Return the (X, Y) coordinate for the center point of the cell that contains the specified text.  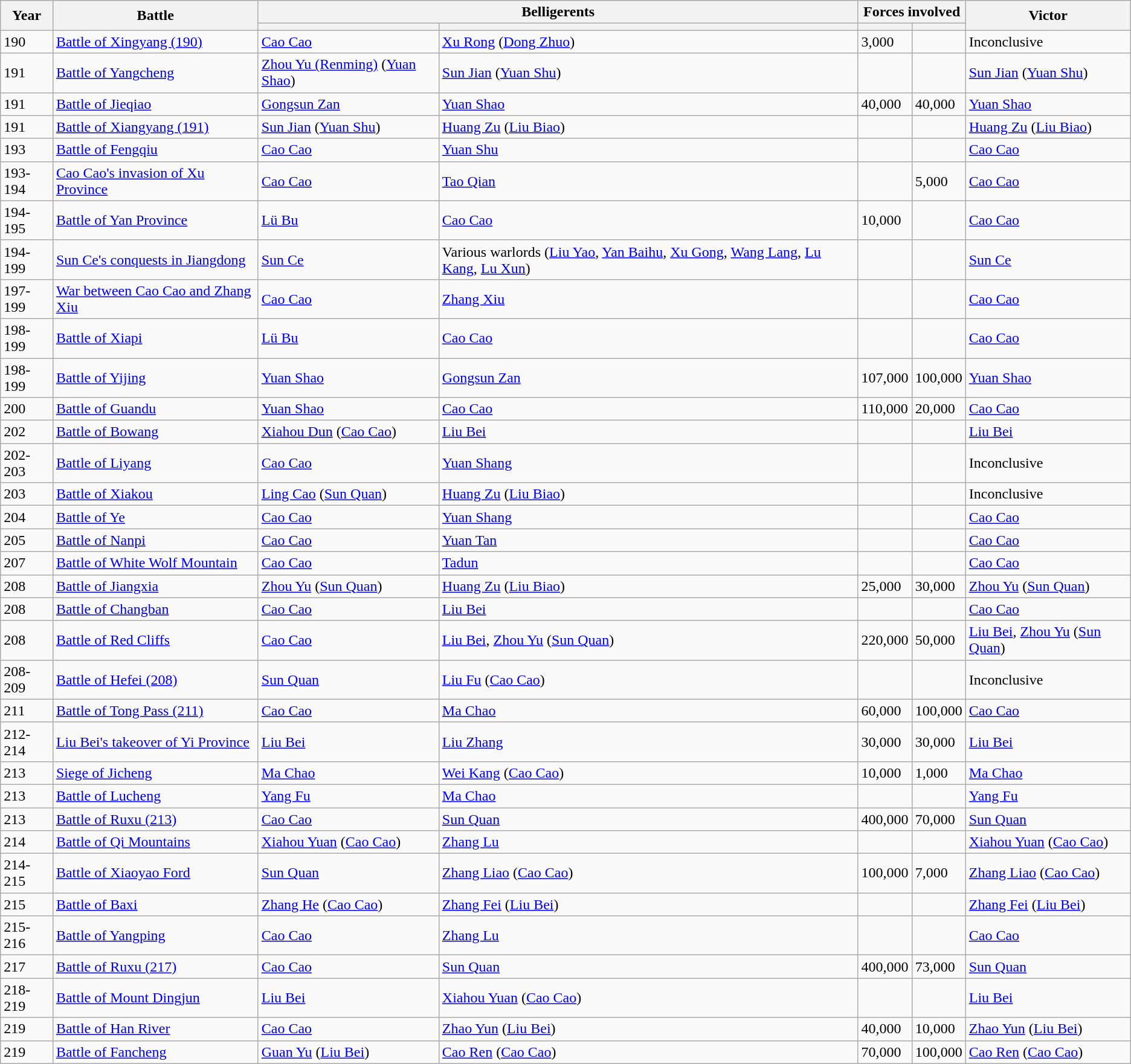
202-203 (27, 463)
Various warlords (Liu Yao, Yan Baihu, Xu Gong, Wang Lang, Lu Kang, Lu Xun) (648, 260)
Battle of Jiangxia (155, 586)
Belligerents (558, 12)
Zhang He (Cao Cao) (348, 904)
Forces involved (912, 12)
212-214 (27, 742)
202 (27, 432)
194-195 (27, 220)
Battle of Xingyang (190) (155, 42)
Liu Bei's takeover of Yi Province (155, 742)
1,000 (939, 773)
110,000 (884, 409)
Battle of Jieqiao (155, 104)
Battle of Fengqiu (155, 150)
60,000 (884, 711)
Battle of Nanpi (155, 540)
Cao Cao's invasion of Xu Province (155, 181)
War between Cao Cao and Zhang Xiu (155, 298)
214-215 (27, 874)
Battle of Qi Mountains (155, 842)
190 (27, 42)
Tadun (648, 563)
Xiahou Dun (Cao Cao) (348, 432)
Battle of Xiakou (155, 494)
Battle of Baxi (155, 904)
193-194 (27, 181)
Battle of Red Cliffs (155, 640)
217 (27, 967)
214 (27, 842)
Battle of Ye (155, 517)
Zhou Yu (Renming) (Yuan Shao) (348, 73)
Tao Qian (648, 181)
Battle of Mount Dingjun (155, 998)
73,000 (939, 967)
211 (27, 711)
25,000 (884, 586)
194-199 (27, 260)
Battle of Liyang (155, 463)
200 (27, 409)
Ling Cao (Sun Quan) (348, 494)
Liu Zhang (648, 742)
Battle of Hefei (208) (155, 679)
208-209 (27, 679)
3,000 (884, 42)
Battle of Ruxu (213) (155, 819)
50,000 (939, 640)
Battle of Changban (155, 609)
Sun Ce's conquests in Jiangdong (155, 260)
Siege of Jicheng (155, 773)
205 (27, 540)
Yuan Tan (648, 540)
Battle of Bowang (155, 432)
204 (27, 517)
Battle of Han River (155, 1029)
Battle of Tong Pass (211) (155, 711)
Victor (1048, 16)
215 (27, 904)
Xu Rong (Dong Zhuo) (648, 42)
Wei Kang (Cao Cao) (648, 773)
5,000 (939, 181)
Battle of Yijing (155, 377)
Battle of Fancheng (155, 1052)
197-199 (27, 298)
7,000 (939, 874)
Battle of Lucheng (155, 796)
218-219 (27, 998)
Battle of Xiapi (155, 338)
Battle of White Wolf Mountain (155, 563)
Battle of Yan Province (155, 220)
Liu Fu (Cao Cao) (648, 679)
207 (27, 563)
Guan Yu (Liu Bei) (348, 1052)
Battle of Xiangyang (191) (155, 127)
107,000 (884, 377)
Battle of Yangcheng (155, 73)
Yuan Shu (648, 150)
Year (27, 16)
220,000 (884, 640)
Battle of Yangping (155, 935)
203 (27, 494)
215-216 (27, 935)
20,000 (939, 409)
Battle (155, 16)
Zhang Xiu (648, 298)
Battle of Ruxu (217) (155, 967)
193 (27, 150)
Battle of Guandu (155, 409)
Battle of Xiaoyao Ford (155, 874)
